Find where the given text appears and provide that cell's center as [X, Y] coordinate. 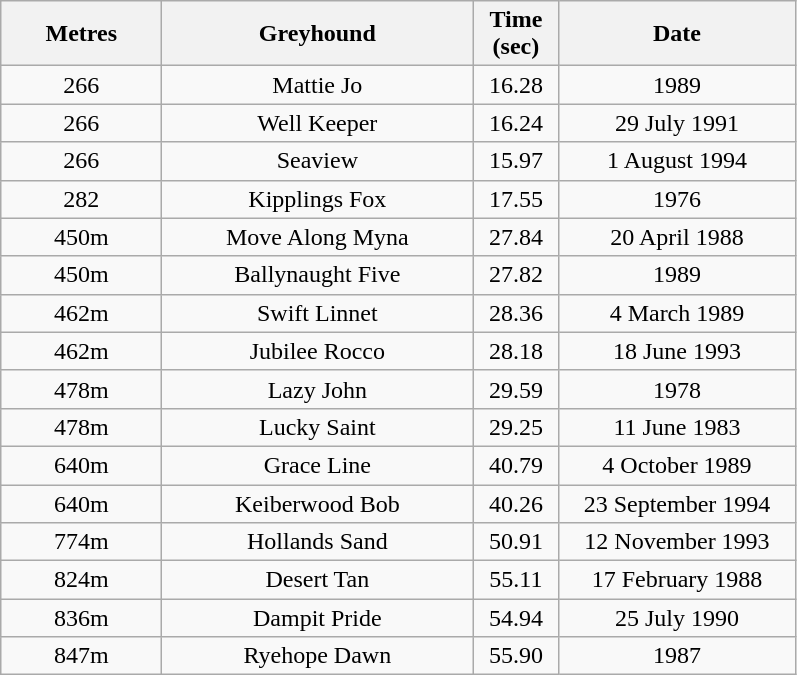
824m [82, 580]
27.84 [516, 237]
4 October 1989 [677, 465]
Swift Linnet [318, 313]
Date [677, 34]
17.55 [516, 199]
54.94 [516, 618]
836m [82, 618]
4 March 1989 [677, 313]
29.25 [516, 427]
29 July 1991 [677, 123]
27.82 [516, 275]
17 February 1988 [677, 580]
Seaview [318, 161]
774m [82, 542]
23 September 1994 [677, 503]
282 [82, 199]
15.97 [516, 161]
Jubilee Rocco [318, 351]
Lucky Saint [318, 427]
Greyhound [318, 34]
16.28 [516, 85]
Ryehope Dawn [318, 656]
28.36 [516, 313]
40.26 [516, 503]
Dampit Pride [318, 618]
Lazy John [318, 389]
25 July 1990 [677, 618]
20 April 1988 [677, 237]
1 August 1994 [677, 161]
Grace Line [318, 465]
29.59 [516, 389]
12 November 1993 [677, 542]
18 June 1993 [677, 351]
40.79 [516, 465]
Time (sec) [516, 34]
Kipplings Fox [318, 199]
1976 [677, 199]
Mattie Jo [318, 85]
28.18 [516, 351]
Ballynaught Five [318, 275]
Move Along Myna [318, 237]
1987 [677, 656]
Desert Tan [318, 580]
847m [82, 656]
16.24 [516, 123]
Hollands Sand [318, 542]
11 June 1983 [677, 427]
Metres [82, 34]
55.11 [516, 580]
50.91 [516, 542]
Keiberwood Bob [318, 503]
Well Keeper [318, 123]
55.90 [516, 656]
1978 [677, 389]
